Return the (X, Y) coordinate for the center point of the cell that contains the specified text.  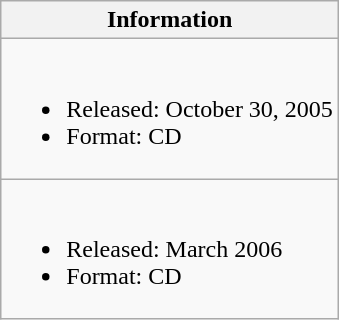
Information (170, 20)
Released: March 2006Format: CD (170, 249)
Released: October 30, 2005Format: CD (170, 109)
